Return [x, y] of the center of cell containing provided text 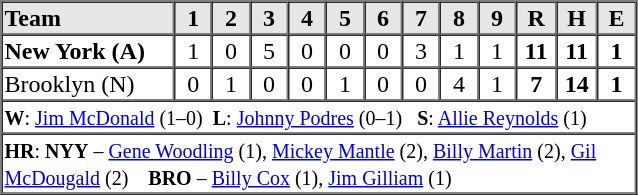
14 [576, 84]
9 [497, 18]
Team [88, 18]
W: Jim McDonald (1–0) L: Johnny Podres (0–1) S: Allie Reynolds (1) [319, 116]
New York (A) [88, 50]
8 [459, 18]
H [576, 18]
6 [383, 18]
R [536, 18]
E [616, 18]
Brooklyn (N) [88, 84]
HR: NYY – Gene Woodling (1), Mickey Mantle (2), Billy Martin (2), Gil McDougald (2) BRO – Billy Cox (1), Jim Gilliam (1) [319, 164]
2 [231, 18]
